Find where the given text appears and provide that cell's center as (x, y) coordinate. 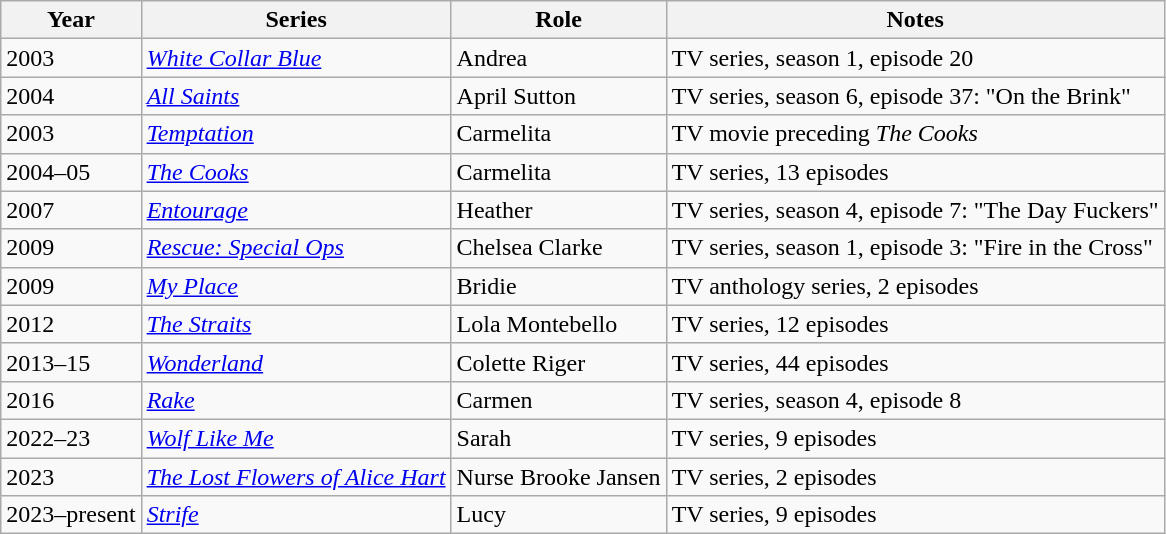
Series (296, 20)
TV anthology series, 2 episodes (915, 286)
2013–15 (71, 362)
Lola Montebello (558, 324)
Wolf Like Me (296, 438)
TV series, season 1, episode 20 (915, 58)
Nurse Brooke Jansen (558, 477)
2023 (71, 477)
Temptation (296, 134)
2004 (71, 96)
Notes (915, 20)
2004–05 (71, 172)
My Place (296, 286)
Year (71, 20)
TV series, 2 episodes (915, 477)
Lucy (558, 515)
The Straits (296, 324)
TV series, 44 episodes (915, 362)
Carmen (558, 400)
All Saints (296, 96)
TV movie preceding The Cooks (915, 134)
Colette Riger (558, 362)
2023–present (71, 515)
Rescue: Special Ops (296, 248)
Chelsea Clarke (558, 248)
2007 (71, 210)
Andrea (558, 58)
TV series, season 1, episode 3: "Fire in the Cross" (915, 248)
TV series, 12 episodes (915, 324)
2022–23 (71, 438)
Rake (296, 400)
The Lost Flowers of Alice Hart (296, 477)
2012 (71, 324)
Strife (296, 515)
TV series, season 4, episode 8 (915, 400)
April Sutton (558, 96)
Bridie (558, 286)
Wonderland (296, 362)
Sarah (558, 438)
Entourage (296, 210)
White Collar Blue (296, 58)
TV series, 13 episodes (915, 172)
TV series, season 6, episode 37: "On the Brink" (915, 96)
Heather (558, 210)
2016 (71, 400)
The Cooks (296, 172)
TV series, season 4, episode 7: "The Day Fuckers" (915, 210)
Role (558, 20)
